Determine the [x, y] coordinate at the center of the cell enclosing the given text.  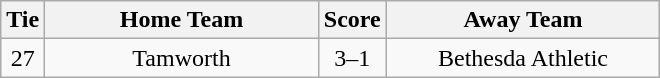
Home Team [182, 20]
3–1 [352, 58]
27 [23, 58]
Tie [23, 20]
Bethesda Athletic [523, 58]
Away Team [523, 20]
Score [352, 20]
Tamworth [182, 58]
